Provide the [X, Y] coordinate of the cell's center where the given text is located.  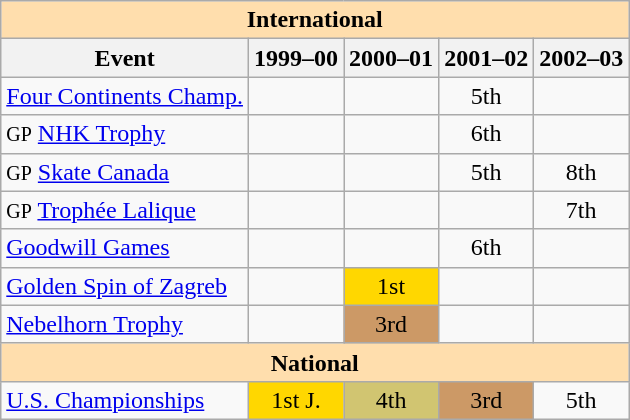
2002–03 [582, 58]
Four Continents Champ. [125, 96]
GP Trophée Lalique [125, 210]
2000–01 [392, 58]
4th [392, 400]
Nebelhorn Trophy [125, 324]
Golden Spin of Zagreb [125, 286]
Goodwill Games [125, 248]
8th [582, 172]
7th [582, 210]
Event [125, 58]
1999–00 [296, 58]
1st [392, 286]
GP Skate Canada [125, 172]
GP NHK Trophy [125, 134]
1st J. [296, 400]
International [315, 20]
2001–02 [486, 58]
U.S. Championships [125, 400]
National [315, 362]
